Search for the cell housing the specified text and yield its [X, Y] center coordinate. 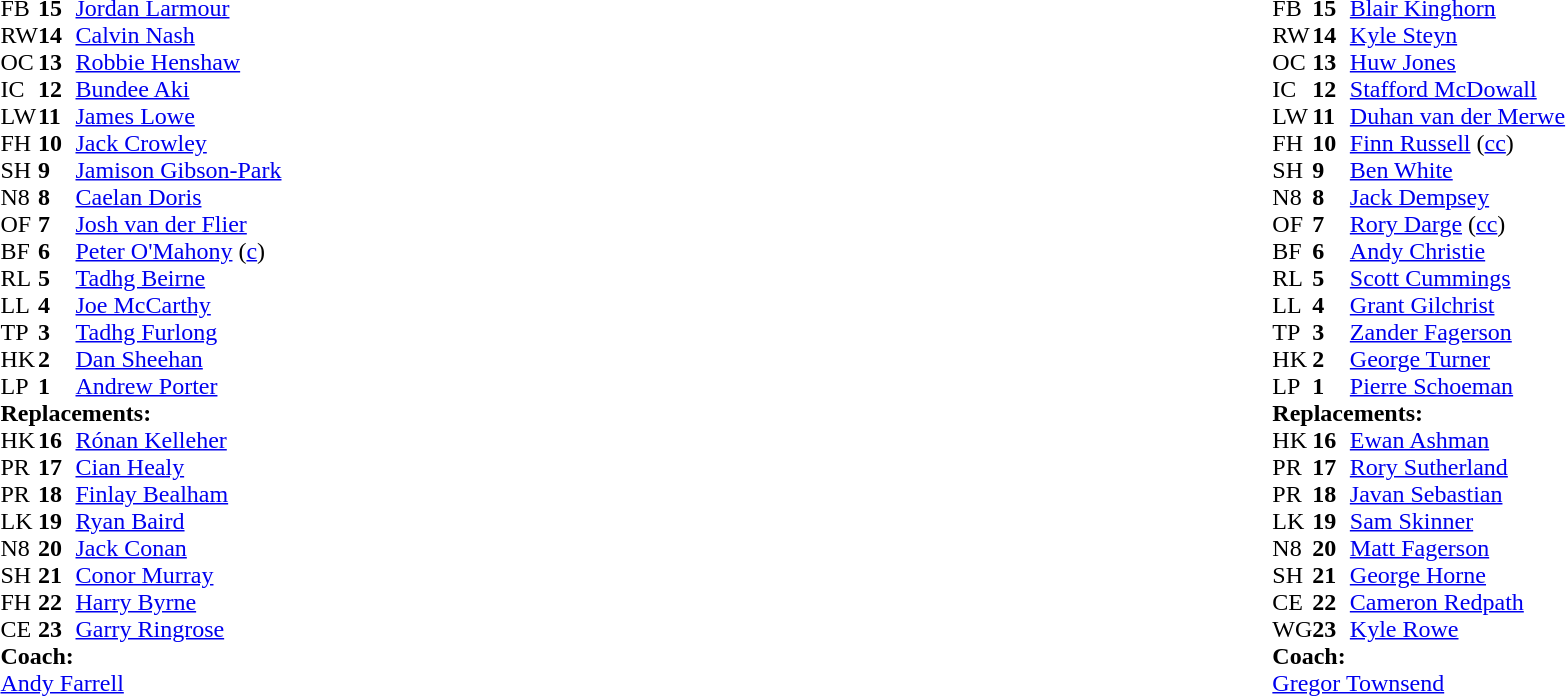
WG [1292, 630]
Jack Crowley [179, 144]
Huw Jones [1458, 62]
Caelan Doris [179, 198]
Grant Gilchrist [1458, 306]
Bundee Aki [179, 90]
Ryan Baird [179, 522]
Tadhg Beirne [179, 278]
Jack Conan [179, 548]
Robbie Henshaw [179, 62]
Cian Healy [179, 468]
Calvin Nash [179, 36]
James Lowe [179, 116]
Andrew Porter [179, 386]
Stafford McDowall [1458, 90]
Jack Dempsey [1458, 198]
Josh van der Flier [179, 224]
Rory Sutherland [1458, 468]
George Turner [1458, 360]
Matt Fagerson [1458, 548]
Harry Byrne [179, 602]
Ewan Ashman [1458, 440]
Kyle Rowe [1458, 630]
Jamison Gibson-Park [179, 170]
Joe McCarthy [179, 306]
Cameron Redpath [1458, 602]
Ben White [1458, 170]
Finlay Bealham [179, 494]
Garry Ringrose [179, 630]
Duhan van der Merwe [1458, 116]
Dan Sheehan [179, 360]
Javan Sebastian [1458, 494]
Peter O'Mahony (c) [179, 252]
Rory Darge (cc) [1458, 224]
Conor Murray [179, 576]
Tadhg Furlong [179, 332]
Scott Cummings [1458, 278]
Andy Christie [1458, 252]
George Horne [1458, 576]
Zander Fagerson [1458, 332]
Kyle Steyn [1458, 36]
Pierre Schoeman [1458, 386]
Finn Russell (cc) [1458, 144]
Sam Skinner [1458, 522]
Rónan Kelleher [179, 440]
